Provide the [x, y] coordinate of the cell's center where the given text is located.  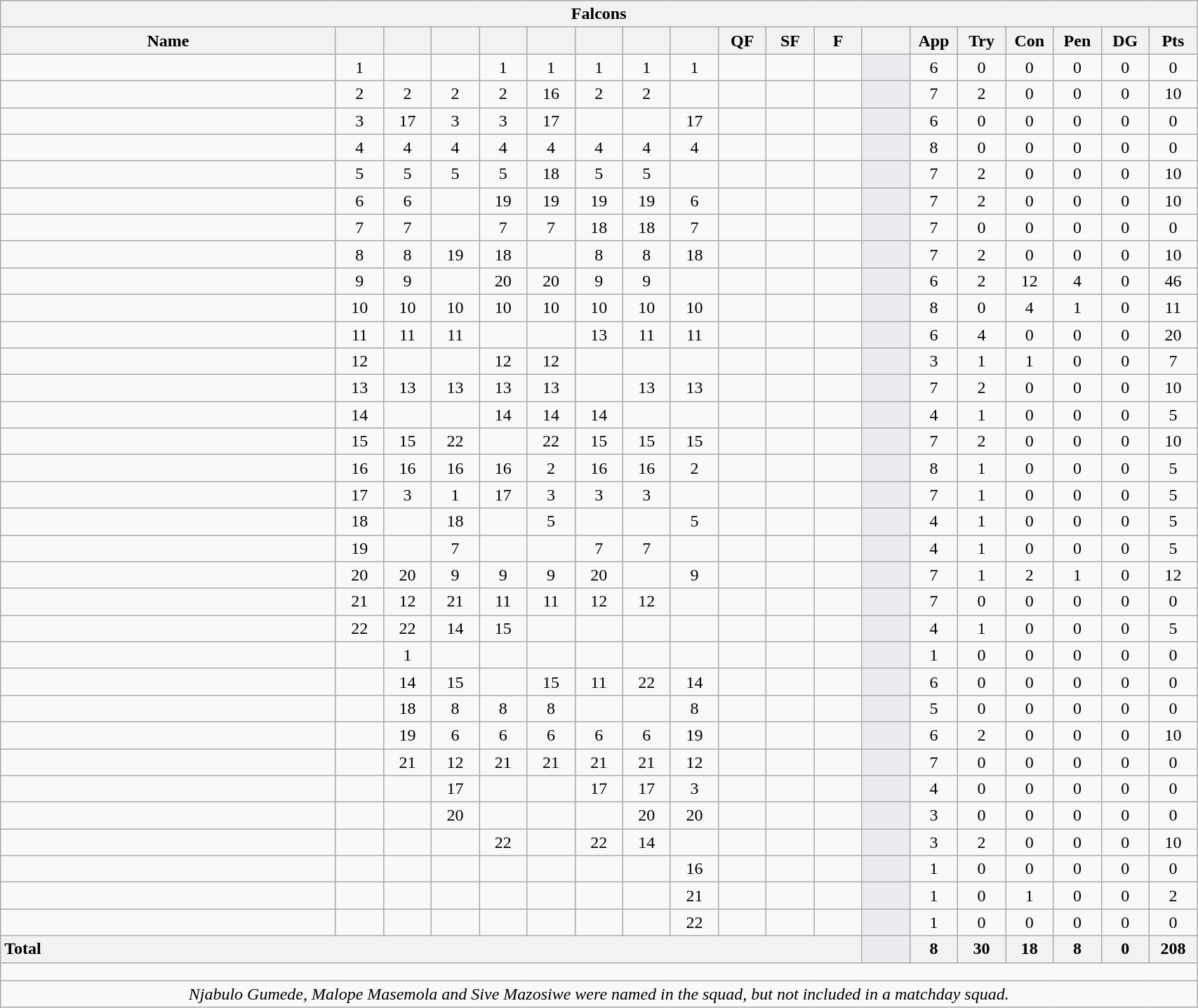
F [838, 41]
Con [1030, 41]
46 [1173, 281]
Falcons [599, 14]
208 [1173, 949]
Name [168, 41]
SF [790, 41]
App [933, 41]
DG [1125, 41]
Total [431, 949]
QF [743, 41]
Pts [1173, 41]
Njabulo Gumede, Malope Masemola and Sive Mazosiwe were named in the squad, but not included in a matchday squad. [599, 994]
30 [982, 949]
Try [982, 41]
Pen [1077, 41]
